Extract the [X, Y] coordinate from the center of the cell holding the provided text.  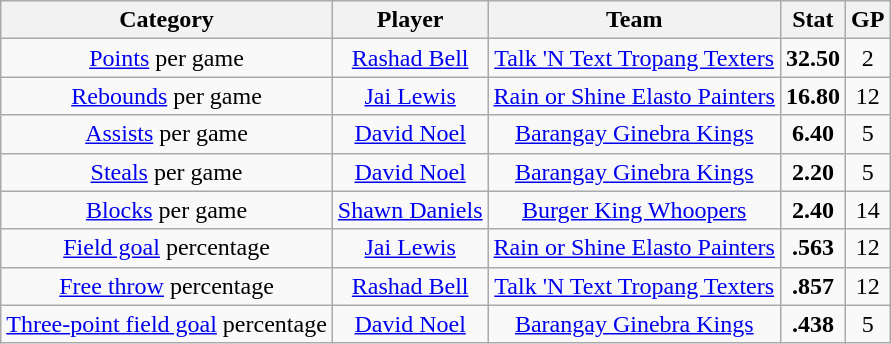
Free throw percentage [167, 286]
Category [167, 20]
Steals per game [167, 172]
Three-point field goal percentage [167, 324]
Player [410, 20]
Rebounds per game [167, 96]
32.50 [812, 58]
.857 [812, 286]
Stat [812, 20]
6.40 [812, 134]
Shawn Daniels [410, 210]
16.80 [812, 96]
.438 [812, 324]
Assists per game [167, 134]
Burger King Whoopers [634, 210]
2.20 [812, 172]
Blocks per game [167, 210]
Points per game [167, 58]
Field goal percentage [167, 248]
Team [634, 20]
2.40 [812, 210]
2 [867, 58]
.563 [812, 248]
GP [867, 20]
14 [867, 210]
